Search for the cell housing the specified text and yield its [x, y] center coordinate. 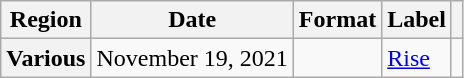
Region [46, 20]
Format [337, 20]
Label [417, 20]
Rise [417, 58]
November 19, 2021 [192, 58]
Date [192, 20]
Various [46, 58]
